Provide the [x, y] coordinate of the cell's center where the given text is located.  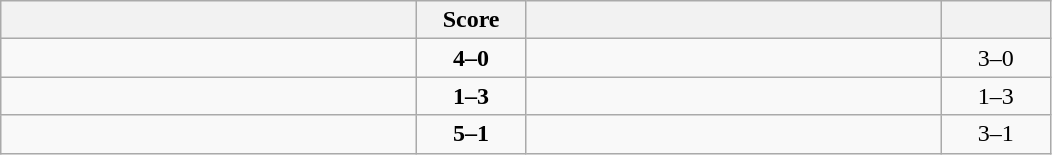
3–1 [996, 134]
5–1 [472, 134]
4–0 [472, 58]
3–0 [996, 58]
Score [472, 20]
